Pinpoint the cell where the given text exists, returning its (X, Y) midpoint coordinate. 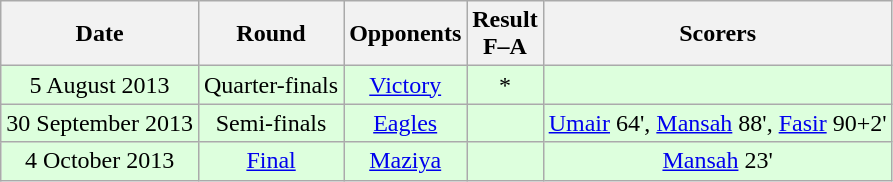
5 August 2013 (100, 85)
Victory (406, 85)
Maziya (406, 161)
Date (100, 34)
ResultF–A (505, 34)
Umair 64', Mansah 88', Fasir 90+2' (718, 123)
Round (270, 34)
Mansah 23' (718, 161)
Final (270, 161)
30 September 2013 (100, 123)
Scorers (718, 34)
Quarter-finals (270, 85)
4 October 2013 (100, 161)
Eagles (406, 123)
* (505, 85)
Opponents (406, 34)
Semi-finals (270, 123)
